Capture the cell that displays the provided text and extract its (X, Y) central coordinate. 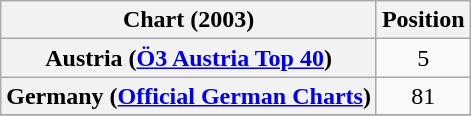
81 (423, 96)
Chart (2003) (189, 20)
Austria (Ö3 Austria Top 40) (189, 58)
Position (423, 20)
5 (423, 58)
Germany (Official German Charts) (189, 96)
